Extract the [x, y] coordinate from the center of the cell holding the provided text.  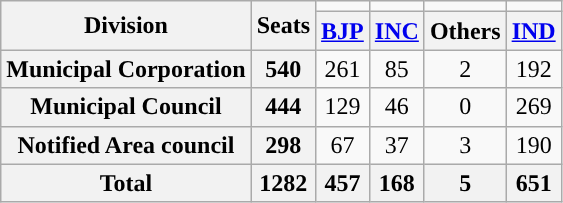
2 [465, 69]
444 [283, 107]
Others [465, 31]
Notified Area council [126, 145]
269 [534, 107]
BJP [343, 31]
Seats [283, 26]
3 [465, 145]
Total [126, 183]
Division [126, 26]
46 [396, 107]
1282 [283, 183]
37 [396, 145]
INC [396, 31]
457 [343, 183]
IND [534, 31]
192 [534, 69]
190 [534, 145]
Municipal Council [126, 107]
651 [534, 183]
298 [283, 145]
Municipal Corporation [126, 69]
67 [343, 145]
0 [465, 107]
5 [465, 183]
129 [343, 107]
85 [396, 69]
540 [283, 69]
168 [396, 183]
261 [343, 69]
